Capture the cell that displays the provided text and extract its (X, Y) central coordinate. 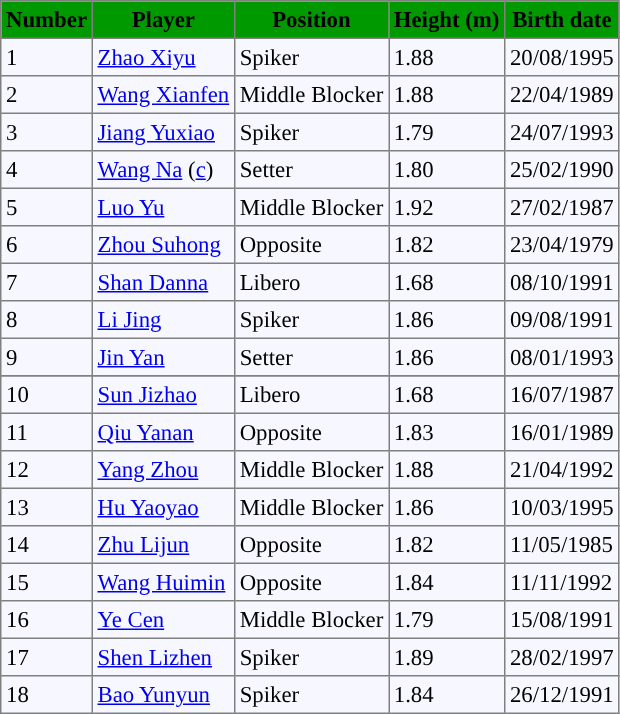
Zhou Suhong (163, 245)
3 (47, 132)
15 (47, 582)
Hu Yaoyao (163, 507)
Li Jing (163, 320)
22/04/1989 (562, 95)
16/01/1989 (562, 432)
Wang Na (c) (163, 170)
Bao Yunyun (163, 695)
1.89 (447, 657)
10/03/1995 (562, 507)
26/12/1991 (562, 695)
28/02/1997 (562, 657)
24/07/1993 (562, 132)
08/01/1993 (562, 357)
6 (47, 245)
10 (47, 395)
11/11/1992 (562, 582)
13 (47, 507)
11 (47, 432)
Zhao Xiyu (163, 57)
Shan Danna (163, 282)
11/05/1985 (562, 545)
09/08/1991 (562, 320)
Jiang Yuxiao (163, 132)
Position (311, 20)
2 (47, 95)
08/10/1991 (562, 282)
Wang Xianfen (163, 95)
12 (47, 470)
Yang Zhou (163, 470)
21/04/1992 (562, 470)
Jin Yan (163, 357)
27/02/1987 (562, 207)
Qiu Yanan (163, 432)
25/02/1990 (562, 170)
1.80 (447, 170)
Sun Jizhao (163, 395)
1 (47, 57)
Luo Yu (163, 207)
Ye Cen (163, 620)
Height (m) (447, 20)
8 (47, 320)
1.83 (447, 432)
15/08/1991 (562, 620)
Number (47, 20)
9 (47, 357)
20/08/1995 (562, 57)
16/07/1987 (562, 395)
Player (163, 20)
Shen Lizhen (163, 657)
4 (47, 170)
16 (47, 620)
17 (47, 657)
18 (47, 695)
Zhu Lijun (163, 545)
1.92 (447, 207)
23/04/1979 (562, 245)
7 (47, 282)
Wang Huimin (163, 582)
5 (47, 207)
14 (47, 545)
Birth date (562, 20)
